Return the [X, Y] coordinate for the center point of the cell that contains the specified text.  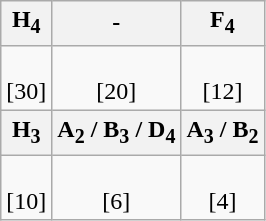
[10] [26, 186]
[4] [222, 186]
F4 [222, 23]
H3 [26, 132]
[30] [26, 78]
[6] [116, 186]
[20] [116, 78]
[12] [222, 78]
- [116, 23]
H4 [26, 23]
A3 / B2 [222, 132]
A2 / B3 / D4 [116, 132]
